Determine the [X, Y] coordinate at the center of the cell enclosing the given text.  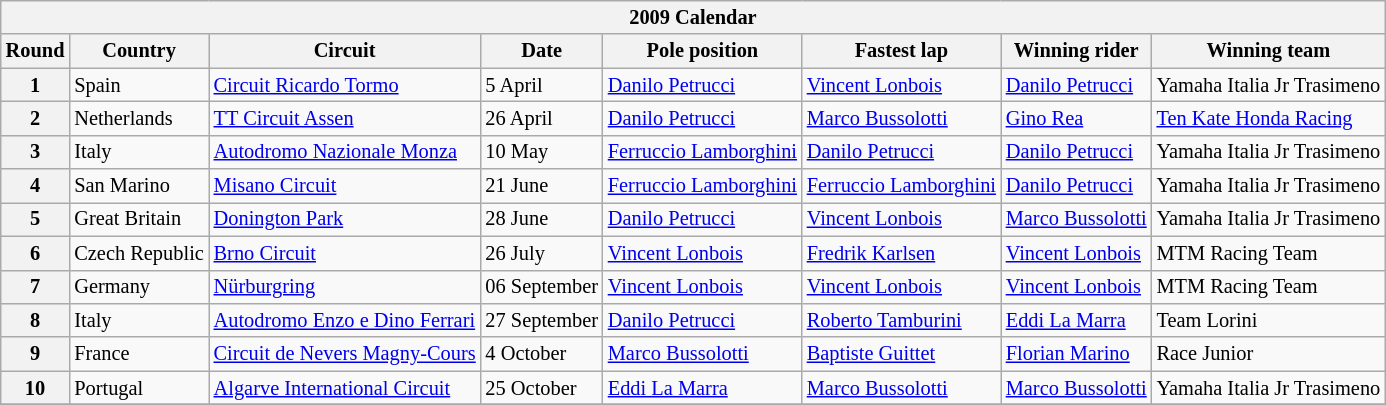
27 September [542, 320]
10 [36, 388]
1 [36, 85]
9 [36, 354]
Circuit [345, 51]
Great Britain [138, 219]
Misano Circuit [345, 186]
4 [36, 186]
Pole position [702, 51]
Date [542, 51]
5 [36, 219]
Circuit de Nevers Magny-Cours [345, 354]
Nürburgring [345, 287]
7 [36, 287]
Team Lorini [1269, 320]
4 October [542, 354]
Baptiste Guittet [902, 354]
26 April [542, 118]
Winning team [1269, 51]
Round [36, 51]
Fastest lap [902, 51]
Netherlands [138, 118]
Roberto Tamburini [902, 320]
Czech Republic [138, 253]
Autodromo Enzo e Dino Ferrari [345, 320]
2 [36, 118]
Autodromo Nazionale Monza [345, 152]
3 [36, 152]
2009 Calendar [693, 17]
28 June [542, 219]
Circuit Ricardo Tormo [345, 85]
Brno Circuit [345, 253]
Winning rider [1076, 51]
Donington Park [345, 219]
Portugal [138, 388]
10 May [542, 152]
25 October [542, 388]
21 June [542, 186]
Ten Kate Honda Racing [1269, 118]
Gino Rea [1076, 118]
Country [138, 51]
Germany [138, 287]
26 July [542, 253]
8 [36, 320]
San Marino [138, 186]
5 April [542, 85]
TT Circuit Assen [345, 118]
06 September [542, 287]
Race Junior [1269, 354]
6 [36, 253]
Fredrik Karlsen [902, 253]
Algarve International Circuit [345, 388]
France [138, 354]
Spain [138, 85]
Florian Marino [1076, 354]
